Return [x, y] of the center of cell containing provided text 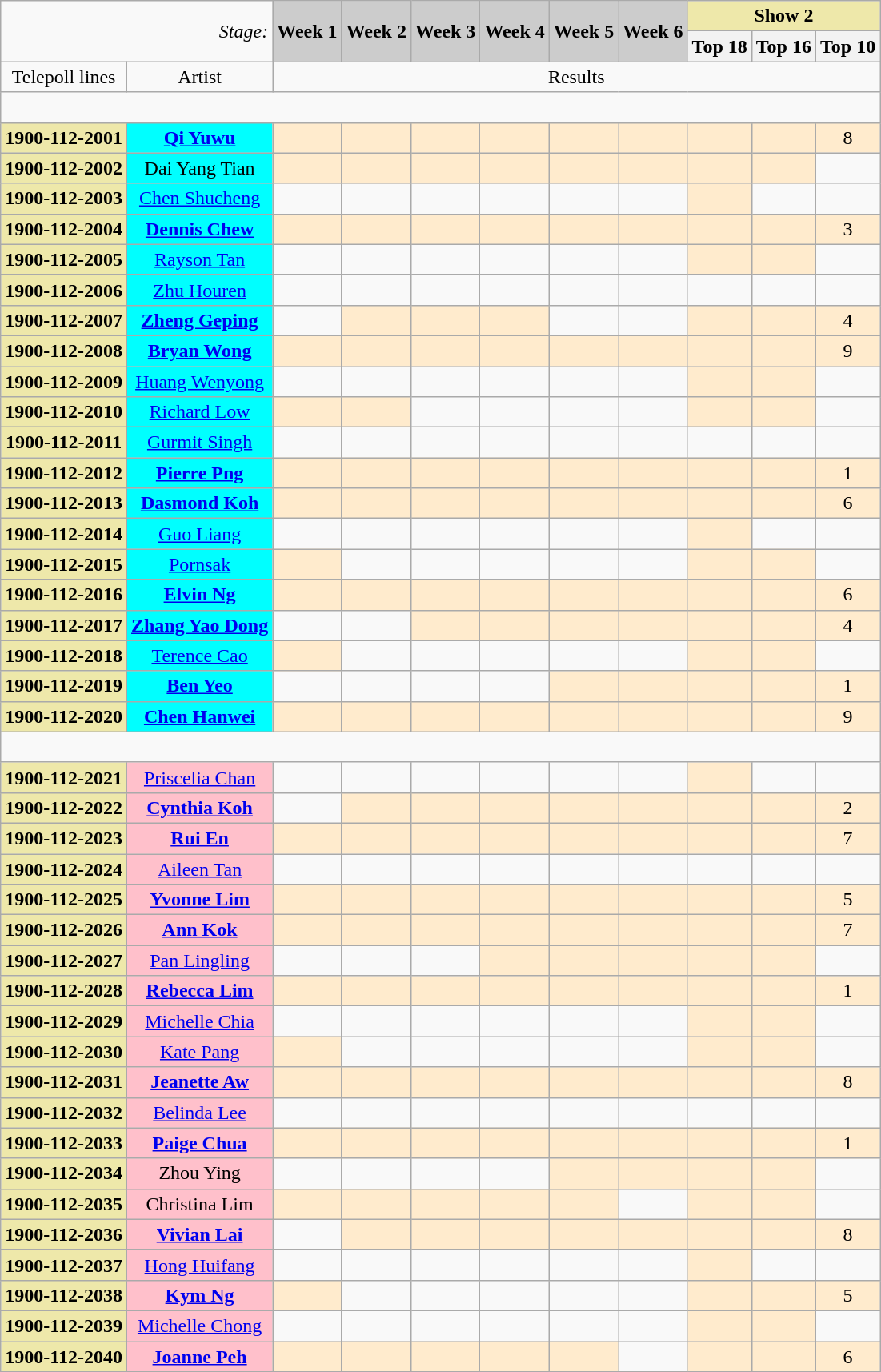
1900-112-2038 [64, 1295]
Zhou Ying [199, 1173]
1900-112-2011 [64, 443]
Guo Liang [199, 534]
Zhang Yao Dong [199, 625]
Pan Lingling [199, 961]
Terence Cao [199, 656]
Week 6 [653, 31]
Ben Yeo [199, 686]
1900-112-2029 [64, 1021]
1900-112-2014 [64, 534]
1900-112-2013 [64, 503]
1900-112-2025 [64, 900]
1900-112-2009 [64, 382]
1900-112-2021 [64, 777]
Priscelia Chan [199, 777]
Vivian Lai [199, 1234]
2 [848, 808]
Week 5 [583, 31]
Dai Yang Tian [199, 168]
1900-112-2023 [64, 838]
1900-112-2028 [64, 991]
1900-112-2015 [64, 564]
1900-112-2001 [64, 138]
Week 4 [515, 31]
Rebecca Lim [199, 991]
Aileen Tan [199, 869]
1900-112-2020 [64, 716]
Week 2 [376, 31]
1900-112-2005 [64, 259]
1900-112-2017 [64, 625]
1900-112-2032 [64, 1113]
1900-112-2024 [64, 869]
1900-112-2012 [64, 473]
Kym Ng [199, 1295]
Chen Hanwei [199, 716]
1900-112-2022 [64, 808]
Top 10 [848, 46]
Dennis Chew [199, 229]
3 [848, 229]
Stage: [137, 31]
1900-112-2018 [64, 656]
1900-112-2027 [64, 961]
1900-112-2008 [64, 351]
Yvonne Lim [199, 900]
Zhu Houren [199, 290]
Top 16 [783, 46]
Hong Huifang [199, 1265]
Week 1 [307, 31]
Paige Chua [199, 1143]
Telepoll lines [64, 77]
Huang Wenyong [199, 382]
1900-112-2033 [64, 1143]
1900-112-2019 [64, 686]
1900-112-2030 [64, 1052]
Pornsak [199, 564]
Ann Kok [199, 930]
Artist [199, 77]
1900-112-2039 [64, 1326]
Pierre Png [199, 473]
Jeanette Aw [199, 1082]
1900-112-2007 [64, 320]
1900-112-2031 [64, 1082]
Kate Pang [199, 1052]
1900-112-2026 [64, 930]
1900-112-2003 [64, 199]
1900-112-2004 [64, 229]
Michelle Chia [199, 1021]
Michelle Chong [199, 1326]
Week 3 [445, 31]
Top 18 [719, 46]
Results [576, 77]
Bryan Wong [199, 351]
Zheng Geping [199, 320]
Christina Lim [199, 1204]
1900-112-2036 [64, 1234]
Richard Low [199, 412]
1900-112-2002 [64, 168]
Belinda Lee [199, 1113]
Rayson Tan [199, 259]
Elvin Ng [199, 595]
1900-112-2040 [64, 1357]
1900-112-2006 [64, 290]
Qi Yuwu [199, 138]
Dasmond Koh [199, 503]
Show 2 [784, 16]
1900-112-2034 [64, 1173]
Gurmit Singh [199, 443]
Cynthia Koh [199, 808]
Chen Shucheng [199, 199]
1900-112-2035 [64, 1204]
Joanne Peh [199, 1357]
1900-112-2037 [64, 1265]
1900-112-2010 [64, 412]
Rui En [199, 838]
1900-112-2016 [64, 595]
